Output the (x, y) coordinate of the center of the cell containing the given text.  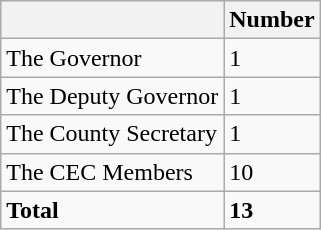
The Deputy Governor (112, 96)
Number (272, 20)
The Governor (112, 58)
Total (112, 210)
10 (272, 172)
13 (272, 210)
The CEC Members (112, 172)
The County Secretary (112, 134)
